Output the [x, y] coordinate of the center of the cell containing the given text.  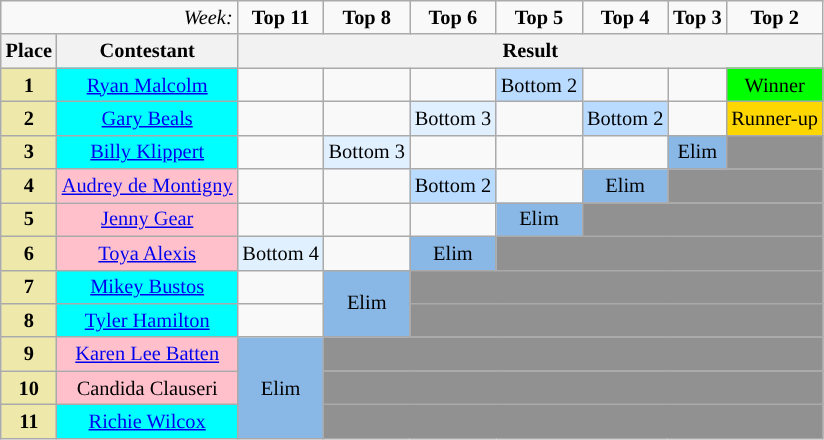
7 [29, 287]
5 [29, 219]
8 [29, 320]
Result [530, 51]
Billy Klippert [148, 152]
1 [29, 85]
Toya Alexis [148, 253]
Candida Clauseri [148, 388]
9 [29, 354]
Jenny Gear [148, 219]
Top 3 [697, 17]
Mikey Bustos [148, 287]
Bottom 4 [281, 253]
Winner [774, 85]
6 [29, 253]
Top 8 [367, 17]
Ryan Malcolm [148, 85]
4 [29, 186]
Week: [120, 17]
Top 6 [453, 17]
Contestant [148, 51]
11 [29, 421]
10 [29, 388]
Richie Wilcox [148, 421]
Top 11 [281, 17]
2 [29, 118]
Tyler Hamilton [148, 320]
Karen Lee Batten [148, 354]
Top 2 [774, 17]
Place [29, 51]
Top 5 [539, 17]
Gary Beals [148, 118]
3 [29, 152]
Audrey de Montigny [148, 186]
Runner-up [774, 118]
Top 4 [625, 17]
